For the text-containing cell, return its midpoint in (X, Y) coordinate format. 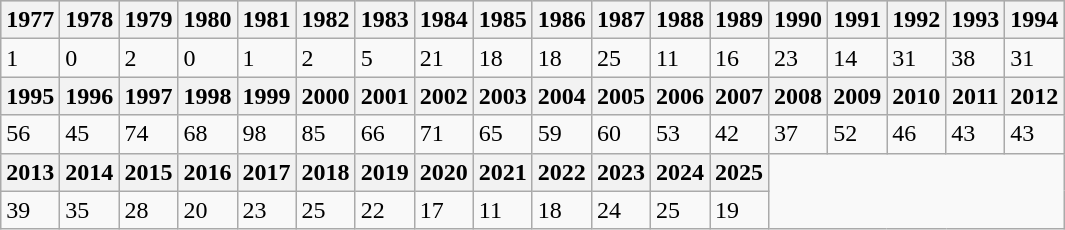
2016 (208, 172)
1989 (740, 20)
1994 (1034, 20)
1995 (30, 96)
66 (384, 134)
85 (326, 134)
16 (740, 58)
22 (384, 210)
1979 (148, 20)
2004 (562, 96)
17 (444, 210)
2005 (620, 96)
37 (798, 134)
1988 (680, 20)
2021 (502, 172)
1993 (976, 20)
1985 (502, 20)
5 (384, 58)
1997 (148, 96)
14 (858, 58)
39 (30, 210)
21 (444, 58)
2008 (798, 96)
1982 (326, 20)
2020 (444, 172)
1980 (208, 20)
2023 (620, 172)
35 (90, 210)
1987 (620, 20)
1986 (562, 20)
2025 (740, 172)
20 (208, 210)
2022 (562, 172)
2013 (30, 172)
52 (858, 134)
28 (148, 210)
56 (30, 134)
2014 (90, 172)
2001 (384, 96)
2019 (384, 172)
1977 (30, 20)
46 (916, 134)
45 (90, 134)
1996 (90, 96)
59 (562, 134)
71 (444, 134)
24 (620, 210)
1983 (384, 20)
1991 (858, 20)
65 (502, 134)
1981 (266, 20)
2010 (916, 96)
2006 (680, 96)
2003 (502, 96)
2007 (740, 96)
2000 (326, 96)
74 (148, 134)
38 (976, 58)
1998 (208, 96)
53 (680, 134)
2011 (976, 96)
2009 (858, 96)
1999 (266, 96)
98 (266, 134)
1992 (916, 20)
2015 (148, 172)
60 (620, 134)
2018 (326, 172)
68 (208, 134)
2024 (680, 172)
2017 (266, 172)
19 (740, 210)
1990 (798, 20)
1978 (90, 20)
1984 (444, 20)
2002 (444, 96)
42 (740, 134)
2012 (1034, 96)
